Detect which cell encompasses the target text, then output its [x, y] center coordinate. 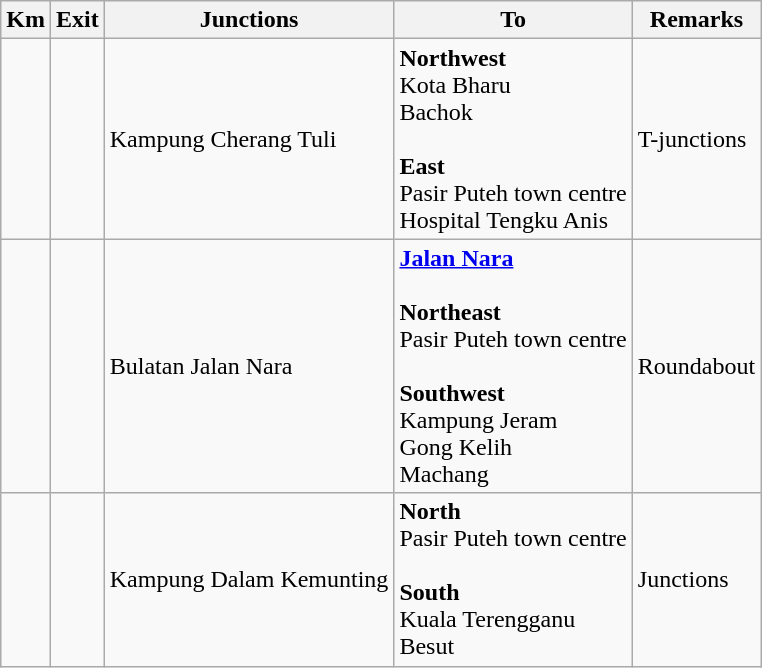
Kampung Dalam Kemunting [249, 580]
Roundabout [696, 366]
Jalan NaraNortheastPasir Puteh town centreSouthwestKampung JeramGong KelihMachang [513, 366]
Remarks [696, 20]
Km [26, 20]
To [513, 20]
Bulatan Jalan Nara [249, 366]
Exit [77, 20]
North Pasir Puteh town centreSouth Kuala Terengganu Besut [513, 580]
Kampung Cherang Tuli [249, 139]
T-junctions [696, 139]
Northwest Kota Bharu BachokEast Pasir Puteh town centreHospital Tengku Anis [513, 139]
